Scan for the cell matching the given text and deliver its (x, y) coordinate at center. 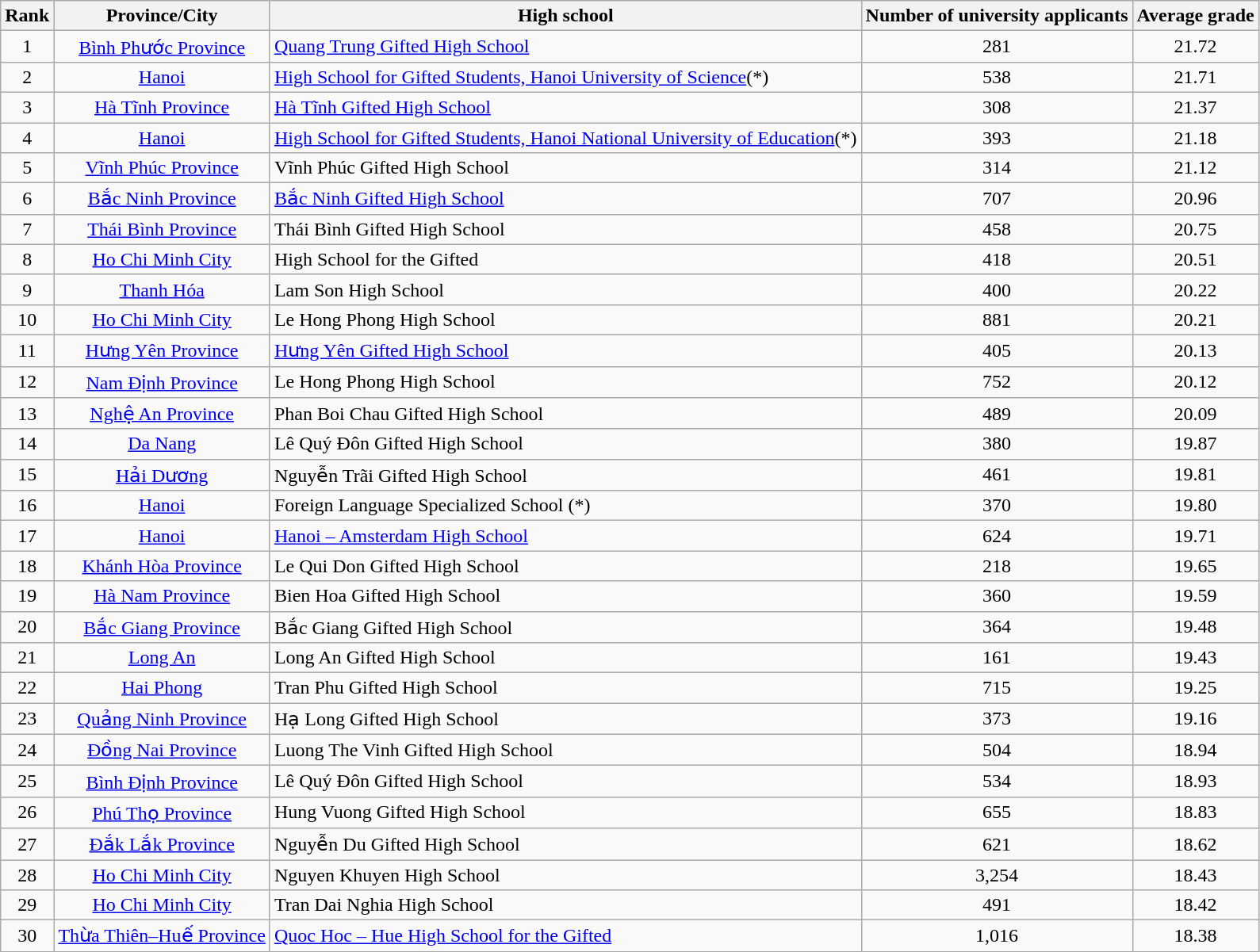
28 (27, 874)
19.80 (1196, 506)
Nguyễn Du Gifted High School (565, 844)
18.83 (1196, 812)
Number of university applicants (997, 16)
Nghệ An Province (162, 414)
18.42 (1196, 905)
538 (997, 77)
19.16 (1196, 719)
17 (27, 536)
Bắc Ninh Gifted High School (565, 199)
418 (997, 259)
14 (27, 444)
High School for the Gifted (565, 259)
Phú Thọ Province (162, 812)
Vĩnh Phúc Province (162, 168)
26 (27, 812)
Hải Dương (162, 475)
Hà Tĩnh Province (162, 107)
881 (997, 319)
624 (997, 536)
18.38 (1196, 936)
Quang Trung Gifted High School (565, 47)
High School for Gifted Students, Hanoi University of Science(*) (565, 77)
13 (27, 414)
20.75 (1196, 229)
Khánh Hòa Province (162, 566)
405 (997, 350)
9 (27, 289)
161 (997, 658)
364 (997, 627)
Average grade (1196, 16)
314 (997, 168)
715 (997, 688)
29 (27, 905)
281 (997, 47)
Rank (27, 16)
Hà Tĩnh Gifted High School (565, 107)
21 (27, 658)
Bắc Giang Province (162, 627)
Hanoi – Amsterdam High School (565, 536)
458 (997, 229)
20 (27, 627)
19.48 (1196, 627)
Thừa Thiên–Huế Province (162, 936)
5 (27, 168)
Nguyễn Trãi Gifted High School (565, 475)
360 (997, 596)
30 (27, 936)
370 (997, 506)
21.71 (1196, 77)
4 (27, 137)
18.93 (1196, 782)
Bình Phước Province (162, 47)
11 (27, 350)
Hai Phong (162, 688)
25 (27, 782)
19.71 (1196, 536)
534 (997, 782)
Da Nang (162, 444)
621 (997, 844)
21.72 (1196, 47)
Bắc Ninh Province (162, 199)
27 (27, 844)
Tran Dai Nghia High School (565, 905)
20.22 (1196, 289)
380 (997, 444)
19.43 (1196, 658)
Phan Boi Chau Gifted High School (565, 414)
707 (997, 199)
655 (997, 812)
Tran Phu Gifted High School (565, 688)
Nguyen Khuyen High School (565, 874)
491 (997, 905)
Long An (162, 658)
Hưng Yên Gifted High School (565, 350)
2 (27, 77)
Luong The Vinh Gifted High School (565, 750)
1 (27, 47)
Hưng Yên Province (162, 350)
Bắc Giang Gifted High School (565, 627)
18 (27, 566)
20.12 (1196, 382)
23 (27, 719)
21.37 (1196, 107)
Thái Bình Province (162, 229)
400 (997, 289)
20.51 (1196, 259)
High school (565, 16)
1,016 (997, 936)
Quoc Hoc – Hue High School for the Gifted (565, 936)
20.21 (1196, 319)
Nam Định Province (162, 382)
Bình Định Province (162, 782)
18.43 (1196, 874)
18.94 (1196, 750)
22 (27, 688)
752 (997, 382)
Đắk Lắk Province (162, 844)
308 (997, 107)
Province/City (162, 16)
Le Qui Don Gifted High School (565, 566)
Foreign Language Specialized School (*) (565, 506)
19.65 (1196, 566)
Hà Nam Province (162, 596)
High School for Gifted Students, Hanoi National University of Education(*) (565, 137)
18.62 (1196, 844)
Thanh Hóa (162, 289)
16 (27, 506)
393 (997, 137)
489 (997, 414)
20.13 (1196, 350)
19.87 (1196, 444)
Quảng Ninh Province (162, 719)
Long An Gifted High School (565, 658)
10 (27, 319)
Hung Vuong Gifted High School (565, 812)
Bien Hoa Gifted High School (565, 596)
Hạ Long Gifted High School (565, 719)
373 (997, 719)
24 (27, 750)
20.96 (1196, 199)
19 (27, 596)
Vĩnh Phúc Gifted High School (565, 168)
19.81 (1196, 475)
Đồng Nai Province (162, 750)
12 (27, 382)
21.12 (1196, 168)
21.18 (1196, 137)
15 (27, 475)
218 (997, 566)
3,254 (997, 874)
7 (27, 229)
Thái Bình Gifted High School (565, 229)
3 (27, 107)
Lam Son High School (565, 289)
8 (27, 259)
20.09 (1196, 414)
6 (27, 199)
504 (997, 750)
19.59 (1196, 596)
461 (997, 475)
19.25 (1196, 688)
